Locate the cell with the specified text and output its (x, y) center coordinate. 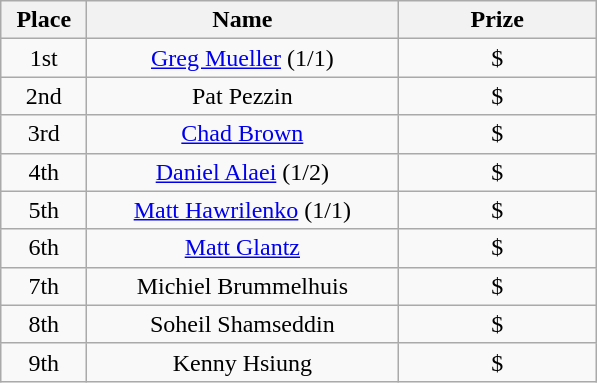
Chad Brown (242, 134)
3rd (44, 134)
1st (44, 58)
Name (242, 20)
6th (44, 248)
Pat Pezzin (242, 96)
Prize (498, 20)
5th (44, 210)
Soheil Shamseddin (242, 324)
Michiel Brummelhuis (242, 286)
2nd (44, 96)
Matt Glantz (242, 248)
Daniel Alaei (1/2) (242, 172)
4th (44, 172)
9th (44, 362)
Greg Mueller (1/1) (242, 58)
Kenny Hsiung (242, 362)
8th (44, 324)
Matt Hawrilenko (1/1) (242, 210)
Place (44, 20)
7th (44, 286)
